Scan for the cell matching the given text and deliver its (X, Y) coordinate at center. 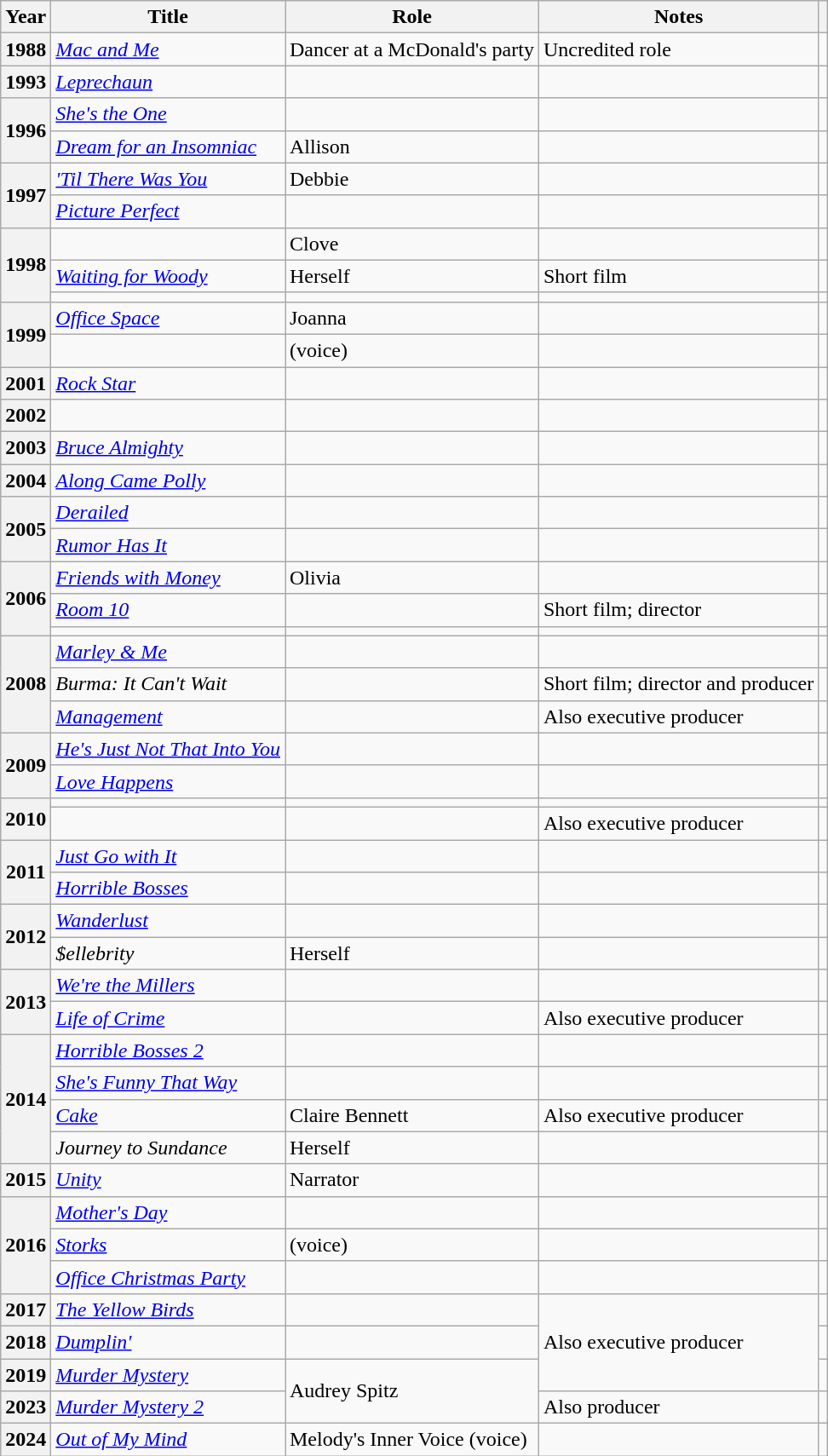
'Til There Was You (169, 179)
Unity (169, 1180)
Clove (411, 244)
Narrator (411, 1180)
Joanna (411, 318)
Storks (169, 1245)
2008 (26, 684)
She's Funny That Way (169, 1083)
Rock Star (169, 383)
2002 (26, 416)
Wanderlust (169, 921)
Cake (169, 1115)
2010 (26, 818)
2006 (26, 598)
Leprechaun (169, 82)
Bruce Almighty (169, 448)
Life of Crime (169, 1018)
Uncredited role (678, 49)
He's Just Not That Into You (169, 749)
Dream for an Insomniac (169, 147)
2005 (26, 529)
Dumplin' (169, 1342)
Audrey Spitz (411, 1390)
Melody's Inner Voice (voice) (411, 1440)
Out of My Mind (169, 1440)
2023 (26, 1407)
1999 (26, 334)
2015 (26, 1180)
1993 (26, 82)
2017 (26, 1309)
$ellebrity (169, 953)
2012 (26, 937)
Allison (411, 147)
1997 (26, 195)
Murder Mystery (169, 1374)
Journey to Sundance (169, 1148)
Friends with Money (169, 578)
2019 (26, 1374)
Horrible Bosses (169, 889)
2013 (26, 1002)
Derailed (169, 513)
Title (169, 17)
Short film (678, 276)
1996 (26, 130)
Notes (678, 17)
Claire Bennett (411, 1115)
Mother's Day (169, 1212)
Burma: It Can't Wait (169, 684)
Waiting for Woody (169, 276)
The Yellow Birds (169, 1309)
2003 (26, 448)
Management (169, 716)
Rumor Has It (169, 545)
Office Christmas Party (169, 1277)
Also producer (678, 1407)
Marley & Me (169, 652)
2011 (26, 872)
We're the Millers (169, 986)
1988 (26, 49)
2014 (26, 1099)
Murder Mystery 2 (169, 1407)
Office Space (169, 318)
Mac and Me (169, 49)
Along Came Polly (169, 481)
2024 (26, 1440)
Debbie (411, 179)
2009 (26, 765)
She's the One (169, 114)
Just Go with It (169, 856)
2001 (26, 383)
Room 10 (169, 610)
2004 (26, 481)
1998 (26, 264)
Olivia (411, 578)
Year (26, 17)
2018 (26, 1342)
Love Happens (169, 781)
Picture Perfect (169, 211)
Short film; director and producer (678, 684)
Role (411, 17)
Horrible Bosses 2 (169, 1050)
Short film; director (678, 610)
Dancer at a McDonald's party (411, 49)
2016 (26, 1245)
